Identify which cell holds the provided text, then report its (X, Y) central coordinate. 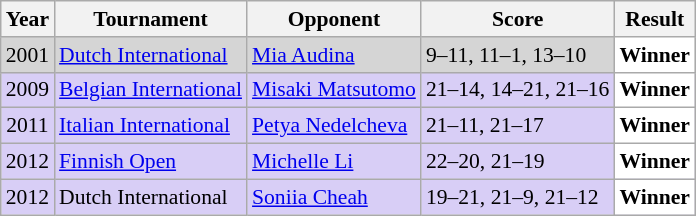
Finnish Open (150, 162)
Year (28, 19)
2009 (28, 90)
9–11, 11–1, 13–10 (518, 55)
2011 (28, 126)
Tournament (150, 19)
Belgian International (150, 90)
Result (654, 19)
Petya Nedelcheva (334, 126)
2001 (28, 55)
Score (518, 19)
Soniia Cheah (334, 197)
Misaki Matsutomo (334, 90)
22–20, 21–19 (518, 162)
Mia Audina (334, 55)
Michelle Li (334, 162)
Opponent (334, 19)
21–11, 21–17 (518, 126)
21–14, 14–21, 21–16 (518, 90)
Italian International (150, 126)
19–21, 21–9, 21–12 (518, 197)
